Output the [x, y] coordinate of the center of the cell containing the given text.  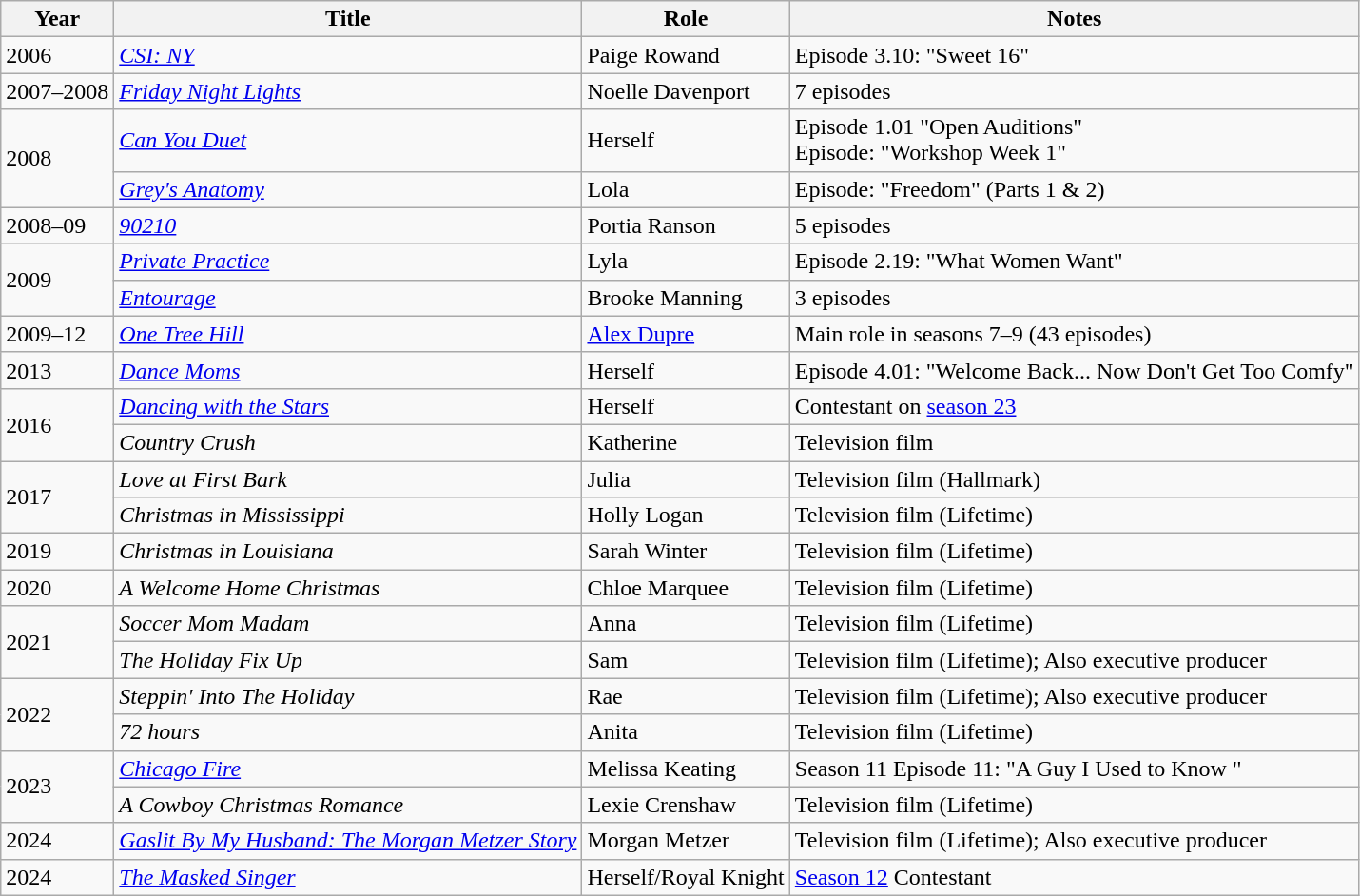
2008 [57, 158]
Episode 3.10: "Sweet 16" [1075, 55]
Noelle Davenport [686, 91]
Year [57, 19]
2009 [57, 280]
Christmas in Louisiana [348, 552]
Morgan Metzer [686, 841]
Lola [686, 189]
Episode: "Freedom" (Parts 1 & 2) [1075, 189]
Contestant on season 23 [1075, 406]
A Welcome Home Christmas [348, 588]
2017 [57, 497]
Dancing with the Stars [348, 406]
Sam [686, 660]
Main role in seasons 7–9 (43 episodes) [1075, 334]
Rae [686, 696]
2009–12 [57, 334]
2023 [57, 787]
Steppin' Into The Holiday [348, 696]
2022 [57, 714]
2016 [57, 424]
Grey's Anatomy [348, 189]
2013 [57, 370]
Lexie Crenshaw [686, 805]
Chicago Fire [348, 769]
Alex Dupre [686, 334]
Episode 2.19: "What Women Want" [1075, 262]
Melissa Keating [686, 769]
Role [686, 19]
Dance Moms [348, 370]
72 hours [348, 732]
Katherine [686, 442]
Anita [686, 732]
Season 11 Episode 11: "A Guy I Used to Know " [1075, 769]
Anna [686, 624]
Lyla [686, 262]
Holly Logan [686, 516]
2021 [57, 642]
Television film (Hallmark) [1075, 478]
Friday Night Lights [348, 91]
7 episodes [1075, 91]
2006 [57, 55]
Private Practice [348, 262]
Paige Rowand [686, 55]
Episode 4.01: "Welcome Back... Now Don't Get Too Comfy" [1075, 370]
2019 [57, 552]
Title [348, 19]
The Masked Singer [348, 877]
2008–09 [57, 225]
2007–2008 [57, 91]
Chloe Marquee [686, 588]
90210 [348, 225]
Love at First Bark [348, 478]
Can You Duet [348, 141]
Gaslit By My Husband: The Morgan Metzer Story [348, 841]
Portia Ranson [686, 225]
Sarah Winter [686, 552]
5 episodes [1075, 225]
Brooke Manning [686, 298]
The Holiday Fix Up [348, 660]
Entourage [348, 298]
Herself/Royal Knight [686, 877]
Christmas in Mississippi [348, 516]
Country Crush [348, 442]
3 episodes [1075, 298]
2020 [57, 588]
Julia [686, 478]
Television film [1075, 442]
Episode 1.01 "Open Auditions" Episode: "Workshop Week 1" [1075, 141]
Notes [1075, 19]
CSI: NY [348, 55]
Soccer Mom Madam [348, 624]
One Tree Hill [348, 334]
A Cowboy Christmas Romance [348, 805]
Season 12 Contestant [1075, 877]
